Capture the cell that displays the provided text and extract its [x, y] central coordinate. 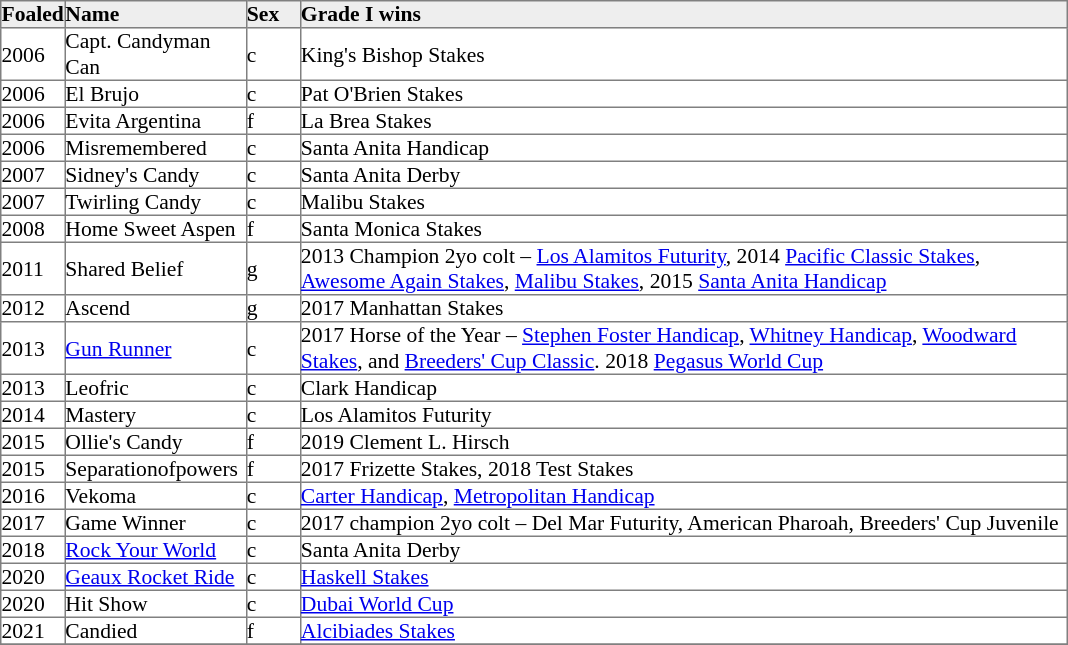
2014 [33, 414]
Pat O'Brien Stakes [683, 94]
Malibu Stakes [683, 202]
2019 Clement L. Hirsch [683, 442]
Santa Monica Stakes [683, 228]
Ascend [156, 308]
Rock Your World [156, 550]
La Brea Stakes [683, 120]
Leofric [156, 388]
2012 [33, 308]
Alcibiades Stakes [683, 630]
Evita Argentina [156, 120]
Sidney's Candy [156, 174]
2013 Champion 2yo colt – Los Alamitos Futurity, 2014 Pacific Classic Stakes, Awesome Again Stakes, Malibu Stakes, 2015 Santa Anita Handicap [683, 268]
2017 [33, 522]
2017 Horse of the Year – Stephen Foster Handicap, Whitney Handicap, Woodward Stakes, and Breeders' Cup Classic. 2018 Pegasus World Cup [683, 348]
2011 [33, 268]
Gun Runner [156, 348]
2018 [33, 550]
Misremembered [156, 148]
Clark Handicap [683, 388]
King's Bishop Stakes [683, 54]
Mastery [156, 414]
Santa Anita Handicap [683, 148]
Foaled [33, 14]
Shared Belief [156, 268]
Game Winner [156, 522]
2021 [33, 630]
Geaux Rocket Ride [156, 576]
Haskell Stakes [683, 576]
Home Sweet Aspen [156, 228]
Grade I wins [683, 14]
2017 champion 2yo colt – Del Mar Futurity, American Pharoah, Breeders' Cup Juvenile [683, 522]
2008 [33, 228]
Hit Show [156, 604]
Name [156, 14]
2016 [33, 496]
2017 Manhattan Stakes [683, 308]
Carter Handicap, Metropolitan Handicap [683, 496]
El Brujo [156, 94]
Dubai World Cup [683, 604]
Los Alamitos Futurity [683, 414]
2017 Frizette Stakes, 2018 Test Stakes [683, 468]
Candied [156, 630]
Capt. Candyman Can [156, 54]
Separationofpowers [156, 468]
Ollie's Candy [156, 442]
Twirling Candy [156, 202]
Sex [273, 14]
Vekoma [156, 496]
